Output the (x, y) coordinate of the center of the cell containing the given text.  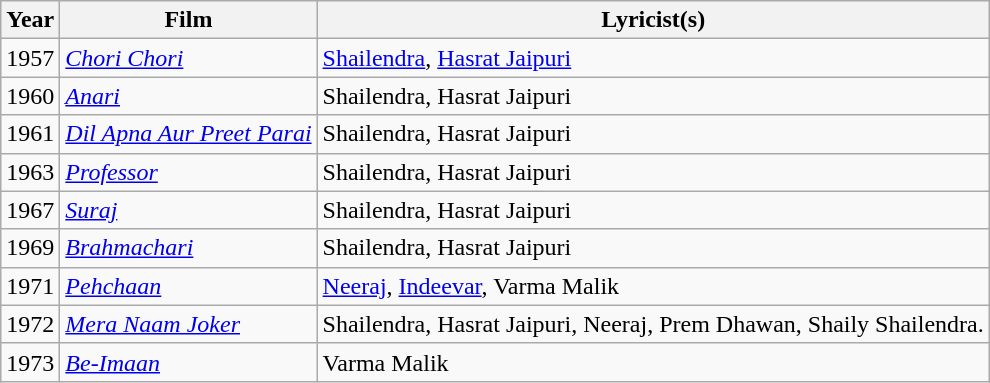
1963 (30, 172)
Shailendra, Hasrat Jaipuri, Neeraj, Prem Dhawan, Shaily Shailendra. (653, 324)
1961 (30, 134)
Lyricist(s) (653, 20)
Mera Naam Joker (188, 324)
Suraj (188, 210)
1957 (30, 58)
1972 (30, 324)
1973 (30, 362)
Pehchaan (188, 286)
Film (188, 20)
1967 (30, 210)
Brahmachari (188, 248)
1960 (30, 96)
1969 (30, 248)
Year (30, 20)
Chori Chori (188, 58)
Varma Malik (653, 362)
Anari (188, 96)
Neeraj, Indeevar, Varma Malik (653, 286)
Be-Imaan (188, 362)
1971 (30, 286)
Professor (188, 172)
Dil Apna Aur Preet Parai (188, 134)
